For the text-containing cell, return its midpoint in (X, Y) coordinate format. 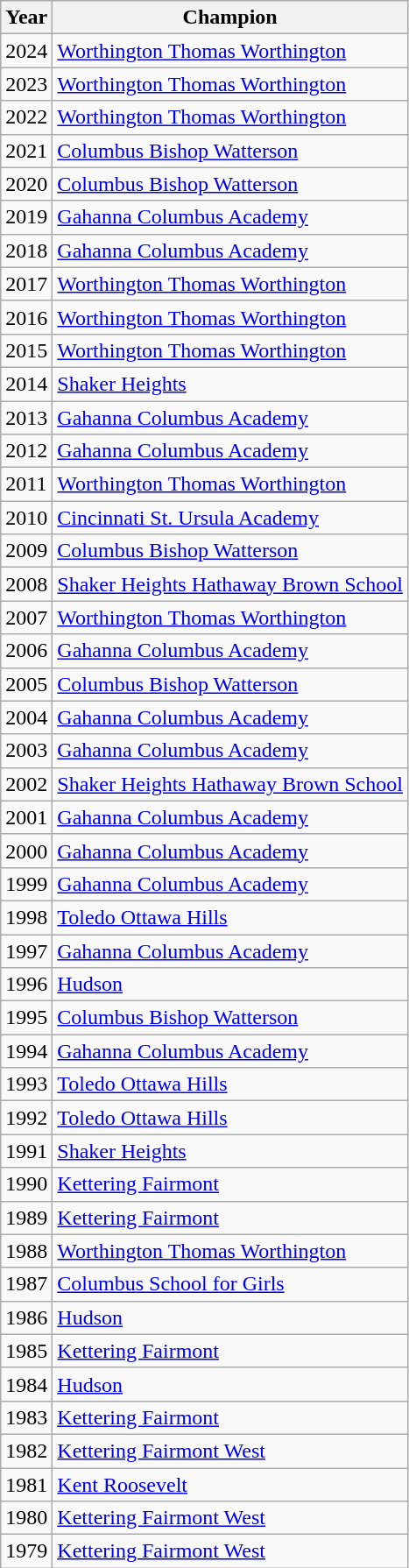
2018 (26, 251)
1988 (26, 1251)
1991 (26, 1151)
2022 (26, 117)
2010 (26, 518)
2009 (26, 551)
1985 (26, 1351)
2000 (26, 851)
1981 (26, 1485)
Champion (230, 18)
2019 (26, 217)
1995 (26, 1018)
1998 (26, 917)
2017 (26, 284)
1997 (26, 950)
2007 (26, 618)
1993 (26, 1084)
1996 (26, 985)
2023 (26, 84)
Year (26, 18)
2016 (26, 317)
1992 (26, 1118)
Cincinnati St. Ursula Academy (230, 518)
2020 (26, 184)
2005 (26, 684)
2002 (26, 784)
1990 (26, 1184)
Columbus School for Girls (230, 1284)
2021 (26, 151)
1999 (26, 884)
2006 (26, 651)
1982 (26, 1451)
2015 (26, 350)
2024 (26, 51)
1984 (26, 1384)
Kent Roosevelt (230, 1485)
1986 (26, 1317)
1980 (26, 1518)
2001 (26, 817)
2011 (26, 484)
1979 (26, 1551)
2004 (26, 717)
1983 (26, 1417)
2008 (26, 584)
1987 (26, 1284)
2014 (26, 384)
2003 (26, 751)
1989 (26, 1218)
2012 (26, 451)
1994 (26, 1051)
2013 (26, 418)
